From the cell containing the given text, extract its center point as [x, y] coordinate. 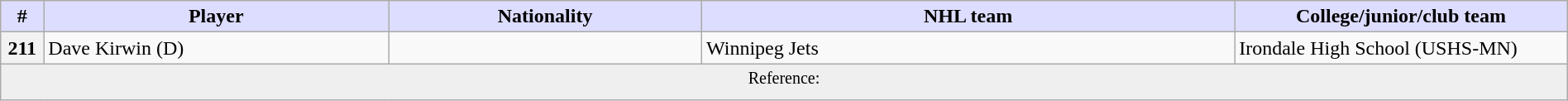
Dave Kirwin (D) [217, 48]
College/junior/club team [1401, 17]
NHL team [968, 17]
Player [217, 17]
Winnipeg Jets [968, 48]
Nationality [546, 17]
# [22, 17]
Irondale High School (USHS-MN) [1401, 48]
Reference: [784, 83]
211 [22, 48]
